From the cell containing the given text, extract its center point as (x, y) coordinate. 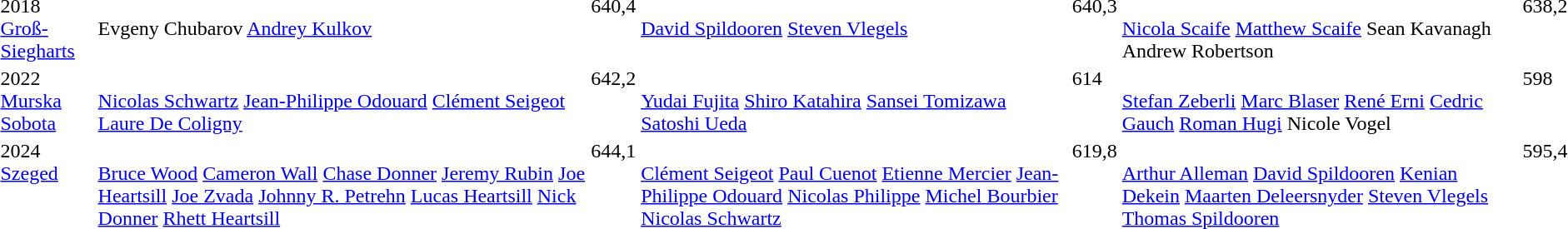
642,2 (613, 101)
Stefan Zeberli Marc Blaser René Erni Cedric Gauch Roman Hugi Nicole Vogel (1320, 101)
Nicolas Schwartz Jean-Philippe Odouard Clément Seigeot Laure De Coligny (342, 101)
614 (1095, 101)
Yudai Fujita Shiro Katahira Sansei Tomizawa Satoshi Ueda (855, 101)
